Scan for the cell matching the given text and deliver its [x, y] coordinate at center. 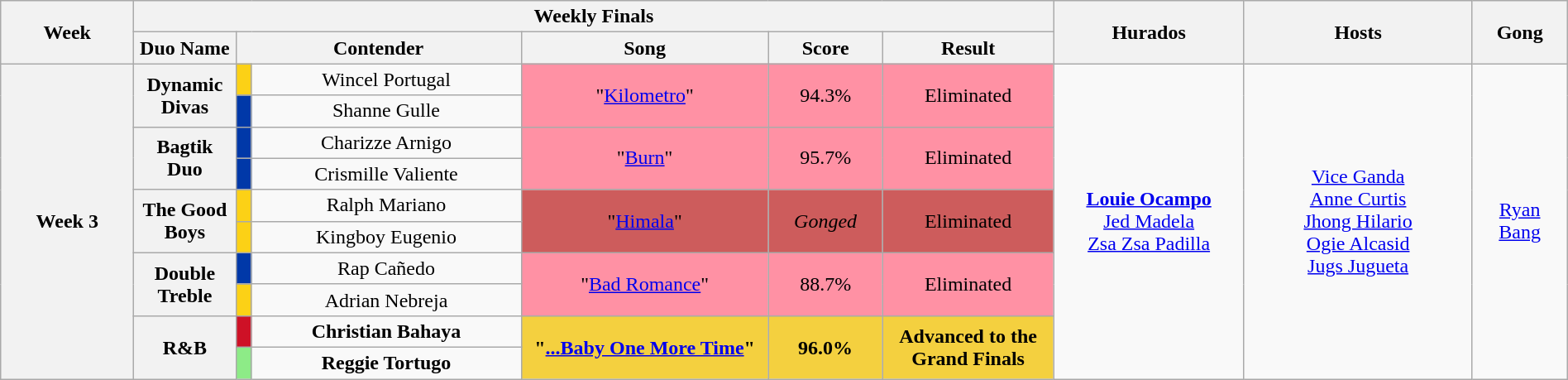
Week [68, 32]
Gonged [825, 221]
Christian Bahaya [386, 331]
Advanced to the Grand Finals [968, 347]
Shanne Gulle [386, 111]
R&B [185, 347]
Dynamic Divas [185, 95]
95.7% [825, 158]
Hurados [1149, 32]
Reggie Tortugo [386, 363]
"Himala" [645, 221]
Song [645, 48]
Rap Cañedo [386, 268]
"...Baby One More Time" [645, 347]
Adrian Nebreja [386, 300]
94.3% [825, 95]
Week 3 [68, 222]
Bagtik Duo [185, 158]
96.0% [825, 347]
"Bad Romance" [645, 284]
Crismille Valiente [386, 174]
Hosts [1358, 32]
Weekly Finals [594, 17]
The Good Boys [185, 221]
Contender [379, 48]
Gong [1520, 32]
Ryan Bang [1520, 222]
"Burn" [645, 158]
Duo Name [185, 48]
Louie OcampoJed MadelaZsa Zsa Padilla [1149, 222]
"Kilometro" [645, 95]
Score [825, 48]
Charizze Arnigo [386, 142]
Vice GandaAnne CurtisJhong HilarioOgie AlcasidJugs Jugueta [1358, 222]
Result [968, 48]
88.7% [825, 284]
Double Treble [185, 284]
Wincel Portugal [386, 79]
Kingboy Eugenio [386, 237]
Ralph Mariano [386, 205]
